Provide the [x, y] coordinate of the cell's center where the given text is located.  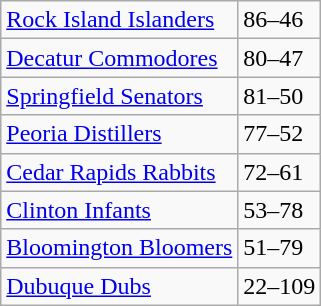
Rock Island Islanders [120, 20]
53–78 [280, 210]
72–61 [280, 172]
Bloomington Bloomers [120, 248]
Clinton Infants [120, 210]
51–79 [280, 248]
Cedar Rapids Rabbits [120, 172]
80–47 [280, 58]
Decatur Commodores [120, 58]
77–52 [280, 134]
86–46 [280, 20]
22–109 [280, 286]
Springfield Senators [120, 96]
Peoria Distillers [120, 134]
Dubuque Dubs [120, 286]
81–50 [280, 96]
